Return [x, y] of the center of cell containing provided text 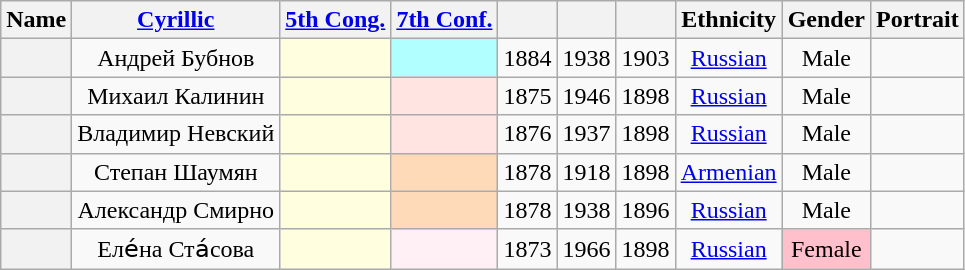
Степан Шаумян [176, 172]
1946 [586, 96]
5th Cong. [336, 20]
Еле́на Ста́сова [176, 249]
Андрей Бубнов [176, 58]
Portrait [918, 20]
1937 [586, 134]
1918 [586, 172]
Владимир Невский [176, 134]
Cyrillic [176, 20]
7th Conf. [444, 20]
Александр Смирно [176, 210]
1903 [646, 58]
Female [826, 249]
1875 [528, 96]
1896 [646, 210]
1873 [528, 249]
Name [36, 20]
Armenian [728, 172]
1884 [528, 58]
1966 [586, 249]
Михаил Калинин [176, 96]
1876 [528, 134]
Gender [826, 20]
Ethnicity [728, 20]
